From the cell containing the given text, extract its center point as [X, Y] coordinate. 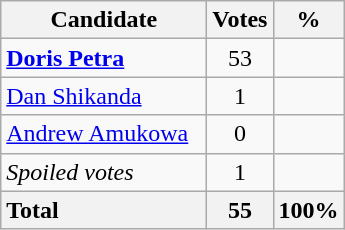
Doris Petra [104, 58]
Dan Shikanda [104, 96]
% [308, 20]
Total [104, 210]
55 [240, 210]
0 [240, 134]
Spoiled votes [104, 172]
100% [308, 210]
Candidate [104, 20]
Votes [240, 20]
Andrew Amukowa [104, 134]
53 [240, 58]
